For the text-containing cell, return its midpoint in [x, y] coordinate format. 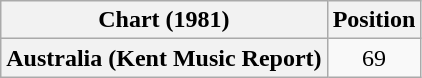
Position [374, 20]
Australia (Kent Music Report) [164, 58]
69 [374, 58]
Chart (1981) [164, 20]
